Determine the (X, Y) coordinate at the center of the cell enclosing the given text.  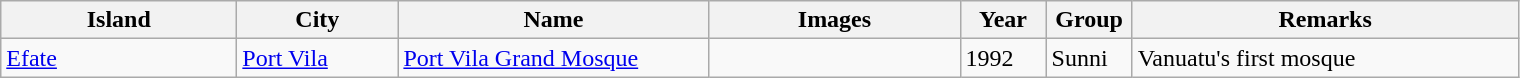
Sunni (1089, 58)
Port Vila Grand Mosque (554, 58)
Island (119, 20)
Images (834, 20)
City (318, 20)
Vanuatu's first mosque (1325, 58)
Year (1003, 20)
1992 (1003, 58)
Group (1089, 20)
Port Vila (318, 58)
Remarks (1325, 20)
Efate (119, 58)
Name (554, 20)
